Find where the given text appears and provide that cell's center as [x, y] coordinate. 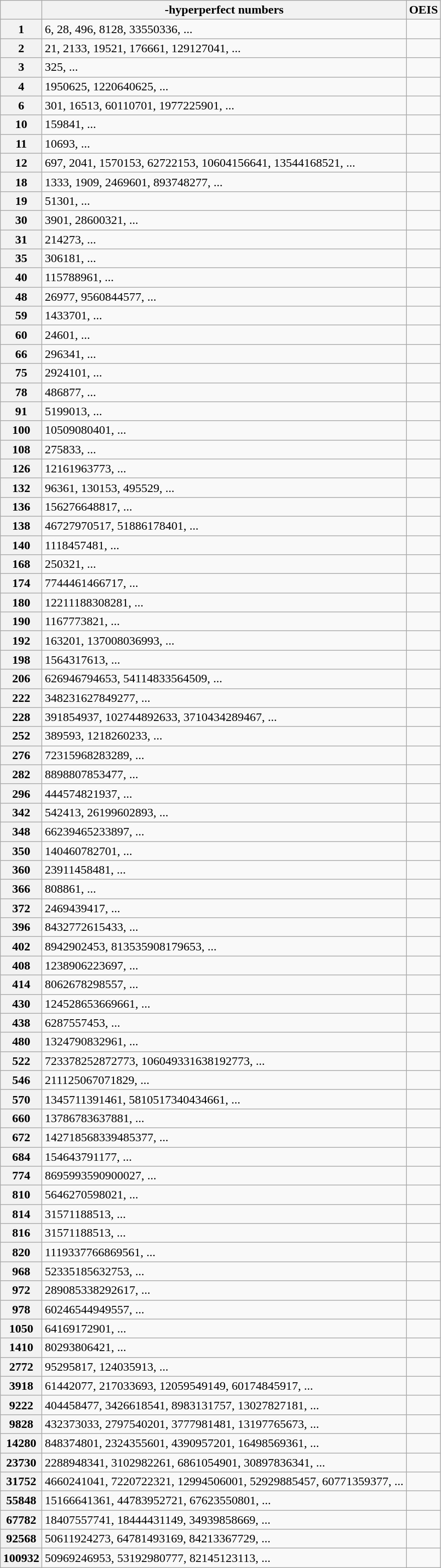
108 [21, 449]
8898807853477, ... [224, 774]
95295817, 124035913, ... [224, 1367]
810 [21, 1195]
5646270598021, ... [224, 1195]
250321, ... [224, 564]
23911458481, ... [224, 870]
78 [21, 392]
2 [21, 48]
396 [21, 927]
3 [21, 67]
163201, 137008036993, ... [224, 641]
13786783637881, ... [224, 1118]
348 [21, 831]
192 [21, 641]
31752 [21, 1482]
6287557453, ... [224, 1023]
156276648817, ... [224, 507]
96361, 130153, 495529, ... [224, 488]
6, 28, 496, 8128, 33550336, ... [224, 29]
432373033, 2797540201, 3777981481, 13197765673, ... [224, 1424]
389593, 1218260233, ... [224, 736]
18407557741, 18444431149, 34939858669, ... [224, 1520]
301, 16513, 60110701, 1977225901, ... [224, 105]
19 [21, 201]
480 [21, 1042]
9828 [21, 1424]
8942902453, 813535908179653, ... [224, 946]
115788961, ... [224, 278]
486877, ... [224, 392]
774 [21, 1176]
35 [21, 259]
24601, ... [224, 335]
140460782701, ... [224, 851]
59 [21, 316]
60246544949557, ... [224, 1309]
6 [21, 105]
12161963773, ... [224, 468]
3901, 28600321, ... [224, 220]
126 [21, 468]
1324790832961, ... [224, 1042]
5199013, ... [224, 411]
360 [21, 870]
2772 [21, 1367]
546 [21, 1080]
12 [21, 163]
31 [21, 239]
180 [21, 602]
15166641361, 44783952721, 67623550801, ... [224, 1501]
198 [21, 660]
75 [21, 373]
1410 [21, 1348]
438 [21, 1023]
723378252872773, 106049331638192773, ... [224, 1061]
132 [21, 488]
978 [21, 1309]
348231627849277, ... [224, 698]
414 [21, 985]
67782 [21, 1520]
50969246953, 53192980777, 82145123113, ... [224, 1558]
61442077, 217033693, 12059549149, 60174845917, ... [224, 1386]
18 [21, 182]
211125067071829, ... [224, 1080]
8432772615433, ... [224, 927]
1333, 1909, 2469601, 893748277, ... [224, 182]
430 [21, 1004]
404458477, 3426618541, 8983131757, 13027827181, ... [224, 1405]
11 [21, 144]
1564317613, ... [224, 660]
542413, 26199602893, ... [224, 812]
972 [21, 1290]
8695993590900027, ... [224, 1176]
55848 [21, 1501]
1118457481, ... [224, 545]
124528653669661, ... [224, 1004]
848374801, 2324355601, 4390957201, 16498569361, ... [224, 1443]
3918 [21, 1386]
296341, ... [224, 354]
222 [21, 698]
206 [21, 679]
366 [21, 889]
66239465233897, ... [224, 831]
21, 2133, 19521, 176661, 129127041, ... [224, 48]
12211188308281, ... [224, 602]
-hyperperfect numbers [224, 10]
1345711391461, 5810517340434661, ... [224, 1099]
814 [21, 1214]
80293806421, ... [224, 1348]
46727970517, 51886178401, ... [224, 526]
522 [21, 1061]
372 [21, 908]
282 [21, 774]
26977, 9560844577, ... [224, 297]
275833, ... [224, 449]
342 [21, 812]
50611924273, 64781493169, 84213367729, ... [224, 1539]
697, 2041, 1570153, 62722153, 10604156641, 13544168521, ... [224, 163]
968 [21, 1271]
306181, ... [224, 259]
8062678298557, ... [224, 985]
138 [21, 526]
1050 [21, 1329]
2288948341, 3102982261, 6861054901, 30897836341, ... [224, 1463]
1119337766869561, ... [224, 1252]
252 [21, 736]
30 [21, 220]
1238906223697, ... [224, 966]
408 [21, 966]
14280 [21, 1443]
66 [21, 354]
444574821937, ... [224, 793]
1950625, 1220640625, ... [224, 86]
100 [21, 430]
391854937, 102744892633, 3710434289467, ... [224, 717]
91 [21, 411]
289085338292617, ... [224, 1290]
52335185632753, ... [224, 1271]
684 [21, 1156]
7744461466717, ... [224, 583]
40 [21, 278]
816 [21, 1233]
570 [21, 1099]
2469439417, ... [224, 908]
9222 [21, 1405]
168 [21, 564]
4 [21, 86]
154643791177, ... [224, 1156]
672 [21, 1137]
2924101, ... [224, 373]
1167773821, ... [224, 622]
325, ... [224, 67]
64169172901, ... [224, 1329]
72315968283289, ... [224, 755]
174 [21, 583]
4660241041, 7220722321, 12994506001, 52929885457, 60771359377, ... [224, 1482]
1433701, ... [224, 316]
48 [21, 297]
820 [21, 1252]
214273, ... [224, 239]
808861, ... [224, 889]
626946794653, 54114833564509, ... [224, 679]
100932 [21, 1558]
60 [21, 335]
1 [21, 29]
92568 [21, 1539]
10509080401, ... [224, 430]
10693, ... [224, 144]
159841, ... [224, 125]
296 [21, 793]
660 [21, 1118]
228 [21, 717]
190 [21, 622]
140 [21, 545]
OEIS [423, 10]
402 [21, 946]
350 [21, 851]
136 [21, 507]
51301, ... [224, 201]
142718568339485377, ... [224, 1137]
23730 [21, 1463]
276 [21, 755]
10 [21, 125]
